Return (X, Y) of the center of cell containing provided text 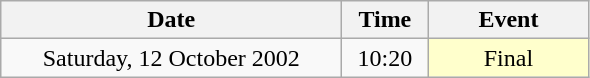
Date (172, 20)
Time (385, 20)
Event (508, 20)
Saturday, 12 October 2002 (172, 58)
10:20 (385, 58)
Final (508, 58)
